Search for the cell housing the specified text and yield its (x, y) center coordinate. 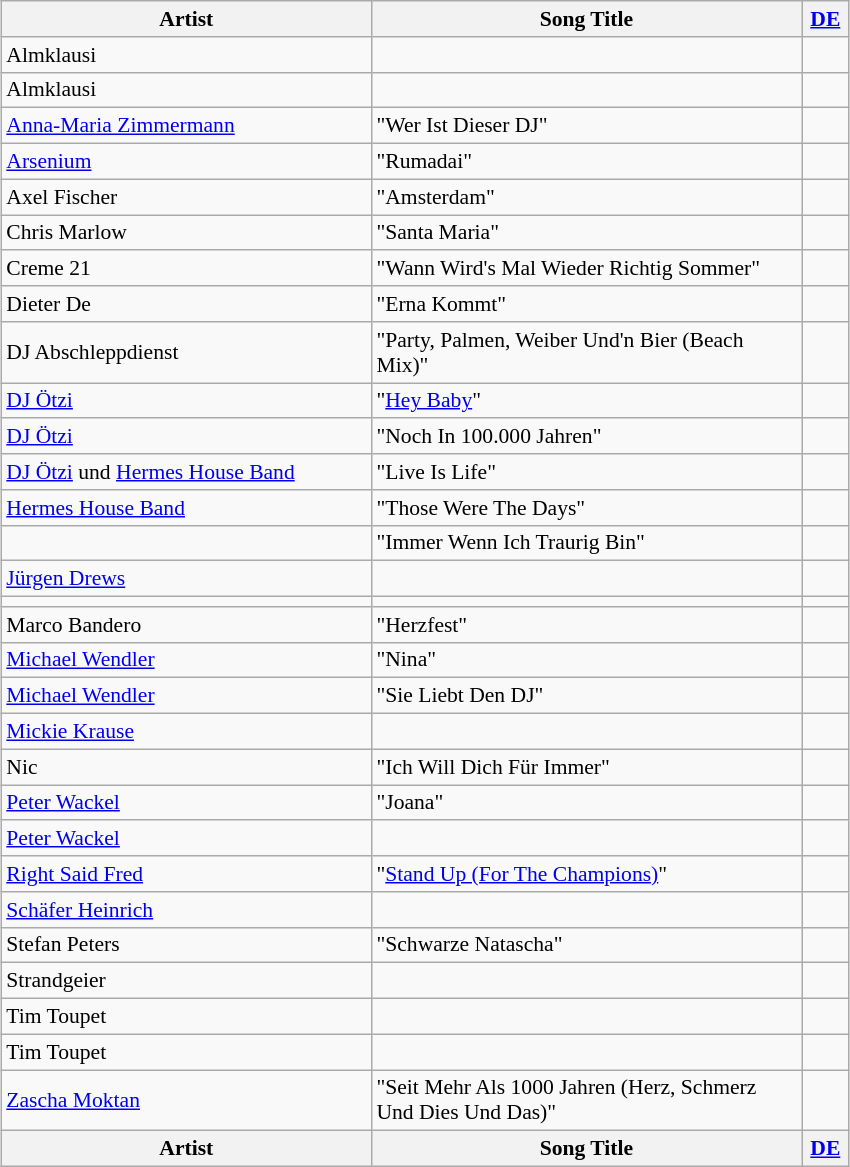
"Rumadai" (586, 161)
Nic (186, 767)
Jürgen Drews (186, 579)
Creme 21 (186, 268)
"Erna Kommt" (586, 304)
"Live Is Life" (586, 472)
Zascha Moktan (186, 1100)
DJ Ötzi und Hermes House Band (186, 472)
"Nina" (586, 660)
Stefan Peters (186, 945)
"Herzfest" (586, 624)
Chris Marlow (186, 232)
"Stand Up (For The Champions)" (586, 874)
"Hey Baby" (586, 400)
Strandgeier (186, 981)
Arsenium (186, 161)
"Sie Liebt Den DJ" (586, 696)
"Immer Wenn Ich Traurig Bin" (586, 543)
Anna-Maria Zimmermann (186, 126)
"Wann Wird's Mal Wieder Richtig Sommer" (586, 268)
Schäfer Heinrich (186, 909)
Dieter De (186, 304)
"Those Were The Days" (586, 507)
"Amsterdam" (586, 197)
"Wer Ist Dieser DJ" (586, 126)
"Ich Will Dich Für Immer" (586, 767)
"Party, Palmen, Weiber Und'n Bier (Beach Mix)" (586, 352)
Hermes House Band (186, 507)
Axel Fischer (186, 197)
Mickie Krause (186, 731)
Marco Bandero (186, 624)
"Joana" (586, 802)
"Noch In 100.000 Jahren" (586, 436)
Right Said Fred (186, 874)
DJ Abschleppdienst (186, 352)
"Seit Mehr Als 1000 Jahren (Herz, Schmerz Und Dies Und Das)" (586, 1100)
"Santa Maria" (586, 232)
"Schwarze Natascha" (586, 945)
